Output the [x, y] coordinate of the center of the cell containing the given text.  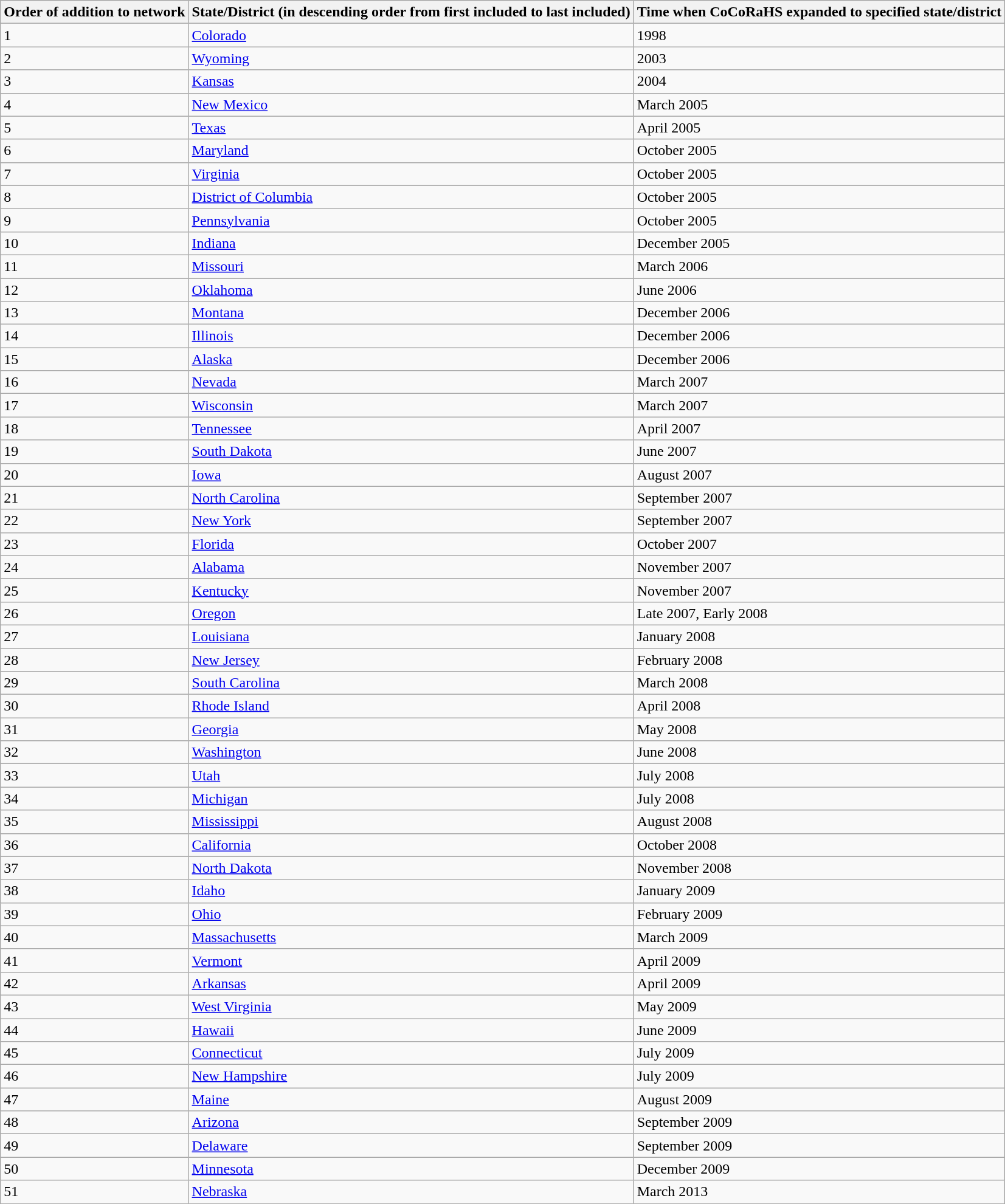
March 2005 [820, 105]
March 2008 [820, 683]
Mississippi [411, 822]
Kentucky [411, 590]
45 [95, 1053]
North Carolina [411, 498]
15 [95, 359]
Florida [411, 544]
Iowa [411, 475]
Louisiana [411, 636]
May 2008 [820, 729]
Indiana [411, 243]
Hawaii [411, 1030]
Arkansas [411, 983]
Washington [411, 752]
Nebraska [411, 1192]
South Carolina [411, 683]
42 [95, 983]
May 2009 [820, 1006]
January 2009 [820, 891]
10 [95, 243]
December 2005 [820, 243]
21 [95, 498]
33 [95, 776]
22 [95, 521]
Maine [411, 1099]
Oklahoma [411, 290]
20 [95, 475]
34 [95, 799]
8 [95, 197]
46 [95, 1076]
43 [95, 1006]
41 [95, 960]
North Dakota [411, 868]
31 [95, 729]
November 2008 [820, 868]
32 [95, 752]
Arizona [411, 1123]
August 2007 [820, 475]
April 2007 [820, 428]
6 [95, 151]
1 [95, 35]
February 2009 [820, 914]
June 2009 [820, 1030]
Utah [411, 776]
April 2005 [820, 128]
Wisconsin [411, 405]
51 [95, 1192]
29 [95, 683]
1998 [820, 35]
Late 2007, Early 2008 [820, 613]
Nevada [411, 382]
Illinois [411, 336]
Time when CoCoRaHS expanded to specified state/district [820, 12]
5 [95, 128]
January 2008 [820, 636]
30 [95, 706]
Virginia [411, 174]
South Dakota [411, 452]
Idaho [411, 891]
2 [95, 58]
April 2008 [820, 706]
49 [95, 1146]
35 [95, 822]
18 [95, 428]
23 [95, 544]
March 2009 [820, 937]
Colorado [411, 35]
Tennessee [411, 428]
2003 [820, 58]
50 [95, 1169]
June 2006 [820, 290]
9 [95, 220]
Kansas [411, 81]
District of Columbia [411, 197]
Massachusetts [411, 937]
25 [95, 590]
June 2007 [820, 452]
Oregon [411, 613]
37 [95, 868]
Vermont [411, 960]
2004 [820, 81]
Pennsylvania [411, 220]
West Virginia [411, 1006]
Minnesota [411, 1169]
August 2008 [820, 822]
Montana [411, 313]
28 [95, 659]
17 [95, 405]
24 [95, 567]
14 [95, 336]
Georgia [411, 729]
36 [95, 845]
March 2013 [820, 1192]
Alabama [411, 567]
Wyoming [411, 58]
February 2008 [820, 659]
Ohio [411, 914]
Texas [411, 128]
Connecticut [411, 1053]
State/District (in descending order from first included to last included) [411, 12]
47 [95, 1099]
12 [95, 290]
California [411, 845]
Rhode Island [411, 706]
48 [95, 1123]
New Mexico [411, 105]
44 [95, 1030]
3 [95, 81]
Maryland [411, 151]
38 [95, 891]
March 2006 [820, 266]
Order of addition to network [95, 12]
Missouri [411, 266]
13 [95, 313]
16 [95, 382]
Alaska [411, 359]
December 2009 [820, 1169]
New York [411, 521]
40 [95, 937]
New Hampshire [411, 1076]
Delaware [411, 1146]
October 2008 [820, 845]
7 [95, 174]
October 2007 [820, 544]
4 [95, 105]
39 [95, 914]
August 2009 [820, 1099]
19 [95, 452]
26 [95, 613]
11 [95, 266]
June 2008 [820, 752]
New Jersey [411, 659]
Michigan [411, 799]
27 [95, 636]
